From the cell containing the given text, extract its center point as (X, Y) coordinate. 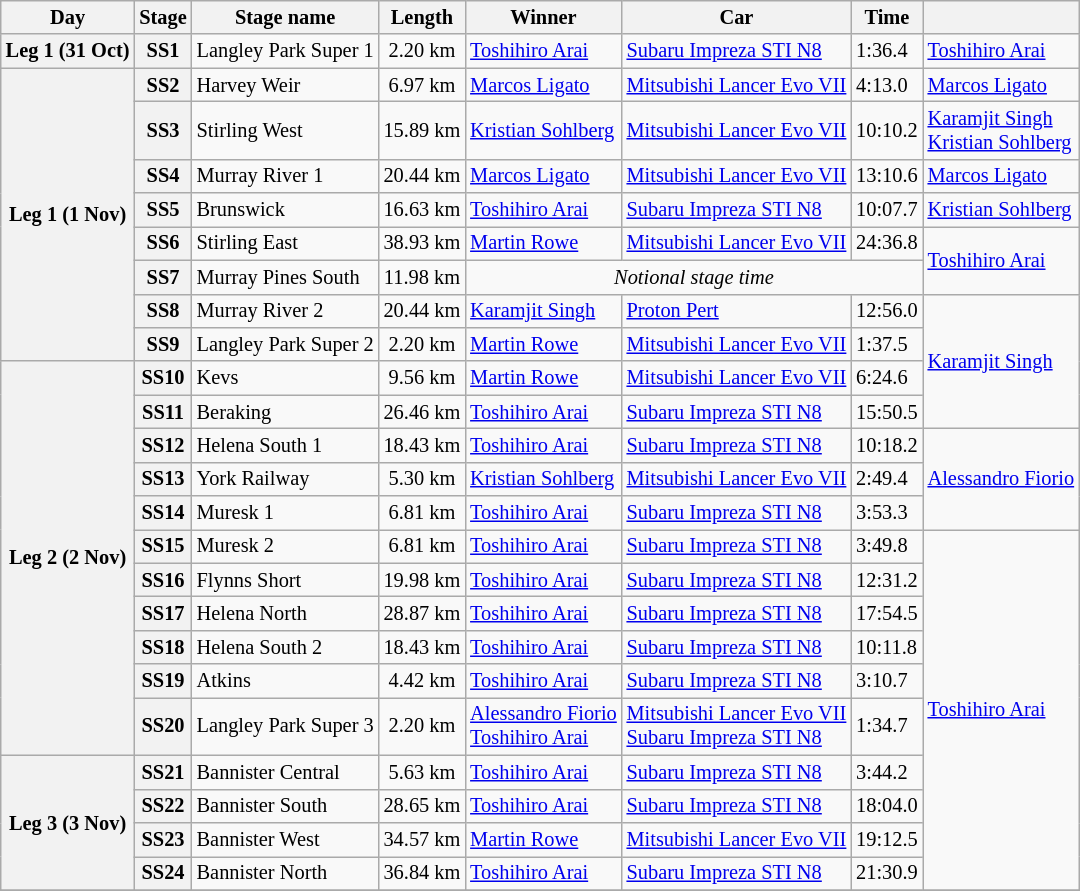
Beraking (286, 412)
Bannister West (286, 839)
6.97 km (422, 85)
9.56 km (422, 378)
SS11 (162, 412)
Muresk 1 (286, 513)
SS21 (162, 772)
26.46 km (422, 412)
Murray River 1 (286, 176)
SS16 (162, 580)
Murray River 2 (286, 311)
Karamjit Singh Kristian Sohlberg (1001, 130)
10:11.8 (886, 647)
Helena South 2 (286, 647)
4:13.0 (886, 85)
SS20 (162, 726)
Bannister South (286, 806)
Bannister Central (286, 772)
Atkins (286, 681)
Stage name (286, 17)
6:24.6 (886, 378)
Alessandro Fiorio Toshihiro Arai (543, 726)
Leg 1 (1 Nov) (68, 214)
28.65 km (422, 806)
38.93 km (422, 243)
12:56.0 (886, 311)
3:44.2 (886, 772)
3:49.8 (886, 546)
3:53.3 (886, 513)
11.98 km (422, 277)
SS6 (162, 243)
SS23 (162, 839)
SS24 (162, 873)
Bannister North (286, 873)
5.63 km (422, 772)
17:54.5 (886, 613)
16.63 km (422, 210)
Car (737, 17)
Time (886, 17)
15.89 km (422, 130)
28.87 km (422, 613)
SS4 (162, 176)
Helena North (286, 613)
Helena South 1 (286, 445)
York Railway (286, 479)
Langley Park Super 1 (286, 51)
Flynns Short (286, 580)
SS3 (162, 130)
1:34.7 (886, 726)
12:31.2 (886, 580)
Winner (543, 17)
SS13 (162, 479)
Length (422, 17)
13:10.6 (886, 176)
SS2 (162, 85)
Muresk 2 (286, 546)
SS10 (162, 378)
5.30 km (422, 479)
2:49.4 (886, 479)
21:30.9 (886, 873)
Langley Park Super 2 (286, 344)
1:36.4 (886, 51)
SS9 (162, 344)
SS14 (162, 513)
18:04.0 (886, 806)
Day (68, 17)
Stage (162, 17)
24:36.8 (886, 243)
3:10.7 (886, 681)
SS12 (162, 445)
Leg 1 (31 Oct) (68, 51)
Leg 2 (2 Nov) (68, 558)
34.57 km (422, 839)
Brunswick (286, 210)
15:50.5 (886, 412)
Langley Park Super 3 (286, 726)
Harvey Weir (286, 85)
19:12.5 (886, 839)
SS18 (162, 647)
10:10.2 (886, 130)
SS19 (162, 681)
SS17 (162, 613)
Leg 3 (3 Nov) (68, 822)
Stirling West (286, 130)
Kevs (286, 378)
36.84 km (422, 873)
Mitsubishi Lancer Evo VIISubaru Impreza STI N8 (737, 726)
SS7 (162, 277)
SS5 (162, 210)
Alessandro Fiorio (1001, 478)
10:07.7 (886, 210)
10:18.2 (886, 445)
SS1 (162, 51)
SS15 (162, 546)
19.98 km (422, 580)
SS8 (162, 311)
1:37.5 (886, 344)
SS22 (162, 806)
4.42 km (422, 681)
Notional stage time (694, 277)
Stirling East (286, 243)
Proton Pert (737, 311)
Murray Pines South (286, 277)
